For the text-containing cell, return its midpoint in [X, Y] coordinate format. 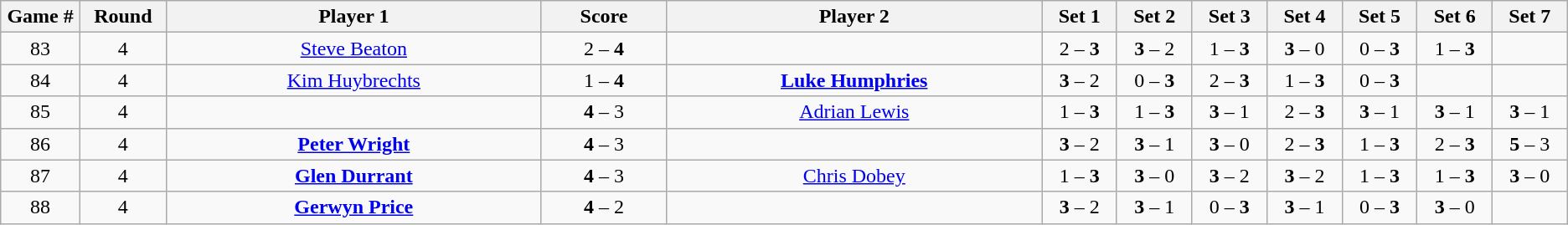
Peter Wright [353, 144]
Score [603, 17]
Set 6 [1455, 17]
Set 1 [1080, 17]
5 – 3 [1529, 144]
2 – 4 [603, 49]
1 – 4 [603, 80]
Gerwyn Price [353, 207]
Chris Dobey [854, 176]
Set 3 [1230, 17]
Adrian Lewis [854, 112]
86 [40, 144]
Game # [40, 17]
Set 5 [1380, 17]
Steve Beaton [353, 49]
85 [40, 112]
Glen Durrant [353, 176]
Set 2 [1154, 17]
Luke Humphries [854, 80]
Kim Huybrechts [353, 80]
Player 1 [353, 17]
Set 4 [1305, 17]
87 [40, 176]
Player 2 [854, 17]
88 [40, 207]
4 – 2 [603, 207]
84 [40, 80]
Set 7 [1529, 17]
Round [122, 17]
83 [40, 49]
